Locate the cell with the specified text and output its [X, Y] center coordinate. 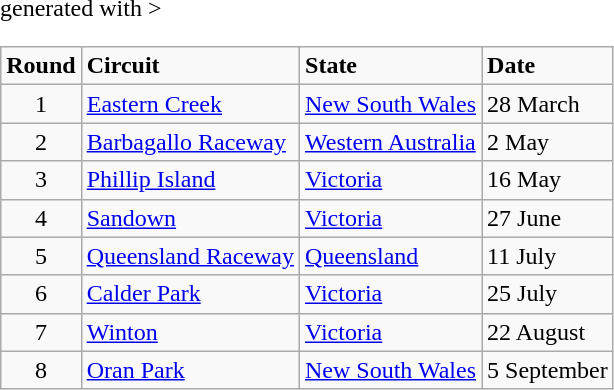
22 August [548, 332]
2 [41, 142]
Date [548, 66]
1 [41, 104]
27 June [548, 218]
3 [41, 180]
28 March [548, 104]
Queensland Raceway [190, 256]
Queensland [391, 256]
25 July [548, 294]
State [391, 66]
Oran Park [190, 370]
Circuit [190, 66]
Winton [190, 332]
Western Australia [391, 142]
7 [41, 332]
2 May [548, 142]
Calder Park [190, 294]
11 July [548, 256]
5 [41, 256]
8 [41, 370]
5 September [548, 370]
6 [41, 294]
Phillip Island [190, 180]
Barbagallo Raceway [190, 142]
16 May [548, 180]
Sandown [190, 218]
4 [41, 218]
Round [41, 66]
Eastern Creek [190, 104]
